Capture the cell that displays the provided text and extract its (x, y) central coordinate. 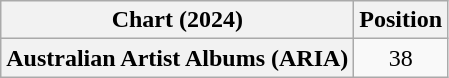
Position (401, 20)
Chart (2024) (178, 20)
38 (401, 58)
Australian Artist Albums (ARIA) (178, 58)
